Locate the cell with the specified text and output its [X, Y] center coordinate. 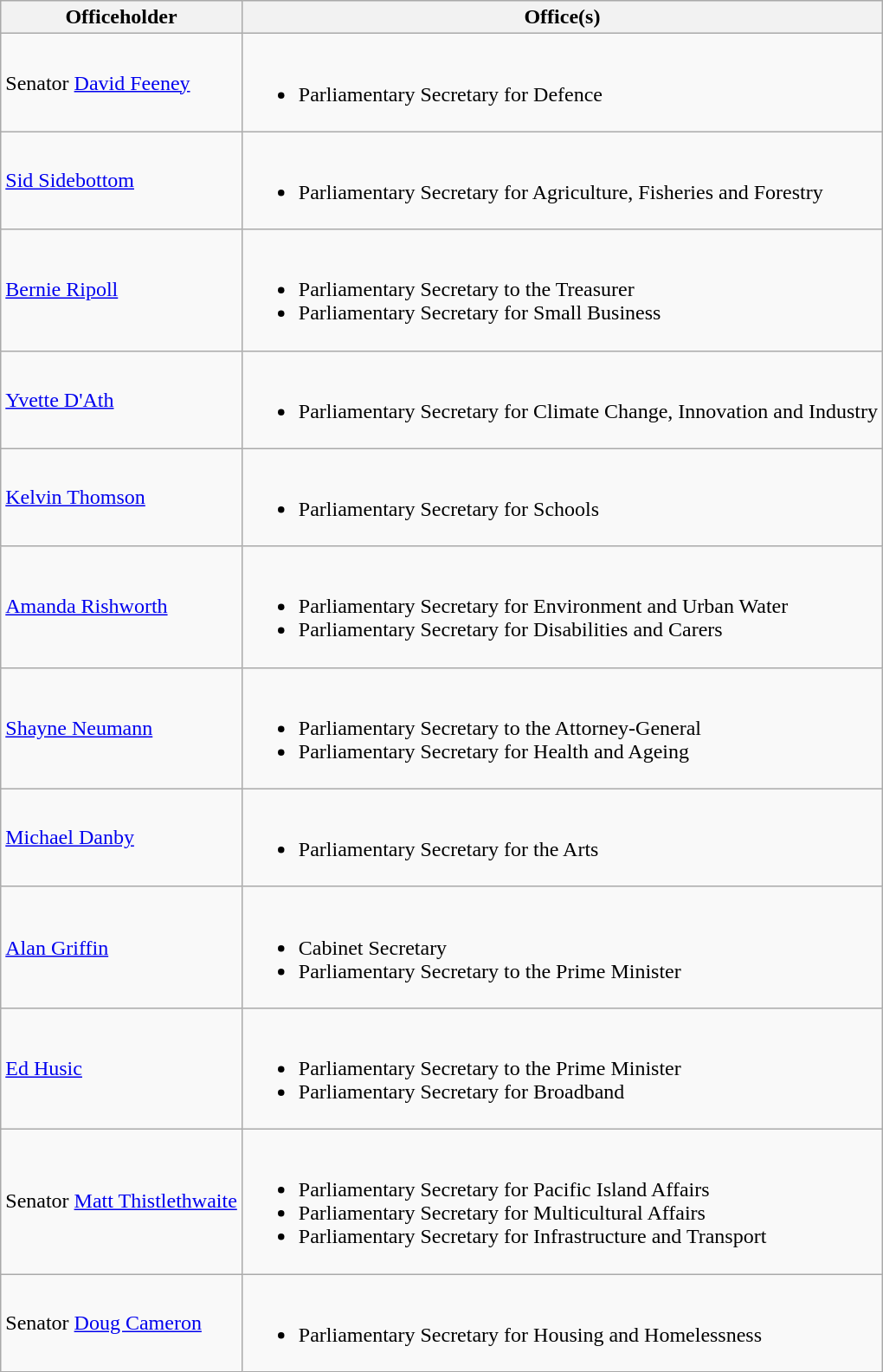
Parliamentary Secretary for Environment and Urban WaterParliamentary Secretary for Disabilities and Carers [562, 607]
Parliamentary Secretary to the TreasurerParliamentary Secretary for Small Business [562, 290]
Michael Danby [121, 838]
Senator Doug Cameron [121, 1323]
Sid Sidebottom [121, 180]
Shayne Neumann [121, 728]
Amanda Rishworth [121, 607]
Kelvin Thomson [121, 497]
Yvette D'Ath [121, 400]
Parliamentary Secretary to the Attorney-GeneralParliamentary Secretary for Health and Ageing [562, 728]
Parliamentary Secretary for Schools [562, 497]
Bernie Ripoll [121, 290]
Parliamentary Secretary for the Arts [562, 838]
Parliamentary Secretary to the Prime MinisterParliamentary Secretary for Broadband [562, 1068]
Ed Husic [121, 1068]
Cabinet SecretaryParliamentary Secretary to the Prime Minister [562, 947]
Parliamentary Secretary for Housing and Homelessness [562, 1323]
Office(s) [562, 17]
Officeholder [121, 17]
Senator David Feeney [121, 83]
Senator Matt Thistlethwaite [121, 1201]
Parliamentary Secretary for Climate Change, Innovation and Industry [562, 400]
Alan Griffin [121, 947]
Parliamentary Secretary for Agriculture, Fisheries and Forestry [562, 180]
Parliamentary Secretary for Defence [562, 83]
